Scan for the cell matching the given text and deliver its (X, Y) coordinate at center. 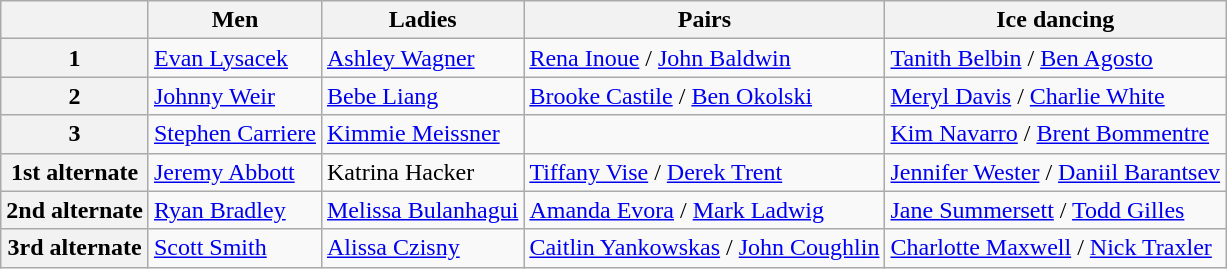
Jane Summersett / Todd Gilles (1056, 210)
Caitlin Yankowskas / John Coughlin (704, 248)
Meryl Davis / Charlie White (1056, 96)
Jennifer Wester / Daniil Barantsev (1056, 172)
Scott Smith (234, 248)
Kim Navarro / Brent Bommentre (1056, 134)
Johnny Weir (234, 96)
3 (75, 134)
Alissa Czisny (422, 248)
Rena Inoue / John Baldwin (704, 58)
Stephen Carriere (234, 134)
Tiffany Vise / Derek Trent (704, 172)
1st alternate (75, 172)
2nd alternate (75, 210)
Ryan Bradley (234, 210)
Brooke Castile / Ben Okolski (704, 96)
1 (75, 58)
Bebe Liang (422, 96)
Tanith Belbin / Ben Agosto (1056, 58)
Men (234, 20)
Ladies (422, 20)
Katrina Hacker (422, 172)
Kimmie Meissner (422, 134)
Amanda Evora / Mark Ladwig (704, 210)
Pairs (704, 20)
Charlotte Maxwell / Nick Traxler (1056, 248)
2 (75, 96)
Melissa Bulanhagui (422, 210)
Ice dancing (1056, 20)
Ashley Wagner (422, 58)
3rd alternate (75, 248)
Evan Lysacek (234, 58)
Jeremy Abbott (234, 172)
